Output the [x, y] coordinate of the center of the cell containing the given text.  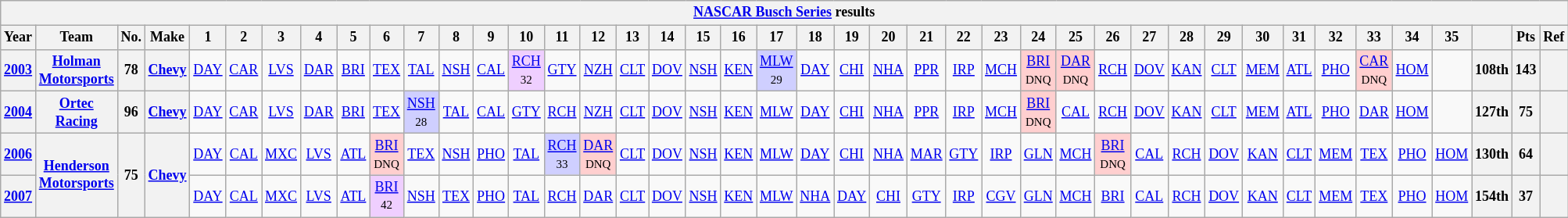
24 [1038, 38]
MLW29 [777, 70]
3 [281, 38]
RCH32 [526, 70]
Ref [1554, 38]
22 [964, 38]
34 [1412, 38]
31 [1299, 38]
RCH33 [562, 154]
143 [1526, 70]
20 [889, 38]
17 [777, 38]
2 [244, 38]
23 [1001, 38]
Holman Motorsports [77, 70]
127th [1492, 113]
CGV [1001, 196]
19 [852, 38]
CARDNQ [1374, 70]
26 [1113, 38]
33 [1374, 38]
16 [739, 38]
2007 [19, 196]
MAR [926, 154]
28 [1187, 38]
2004 [19, 113]
Make [167, 38]
21 [926, 38]
7 [421, 38]
78 [131, 70]
11 [562, 38]
29 [1224, 38]
27 [1149, 38]
Henderson Motorsports [77, 175]
4 [319, 38]
35 [1452, 38]
No. [131, 38]
10 [526, 38]
5 [353, 38]
NASCAR Busch Series results [785, 13]
13 [633, 38]
BRI42 [387, 196]
Team [77, 38]
25 [1076, 38]
130th [1492, 154]
Year [19, 38]
NSH28 [421, 113]
2003 [19, 70]
9 [491, 38]
12 [599, 38]
8 [456, 38]
30 [1262, 38]
Ortec Racing [77, 113]
6 [387, 38]
2006 [19, 154]
1 [208, 38]
96 [131, 113]
32 [1336, 38]
64 [1526, 154]
Pts [1526, 38]
14 [668, 38]
108th [1492, 70]
15 [703, 38]
154th [1492, 196]
37 [1526, 196]
18 [815, 38]
